Determine the (x, y) coordinate at the center of the cell enclosing the given text.  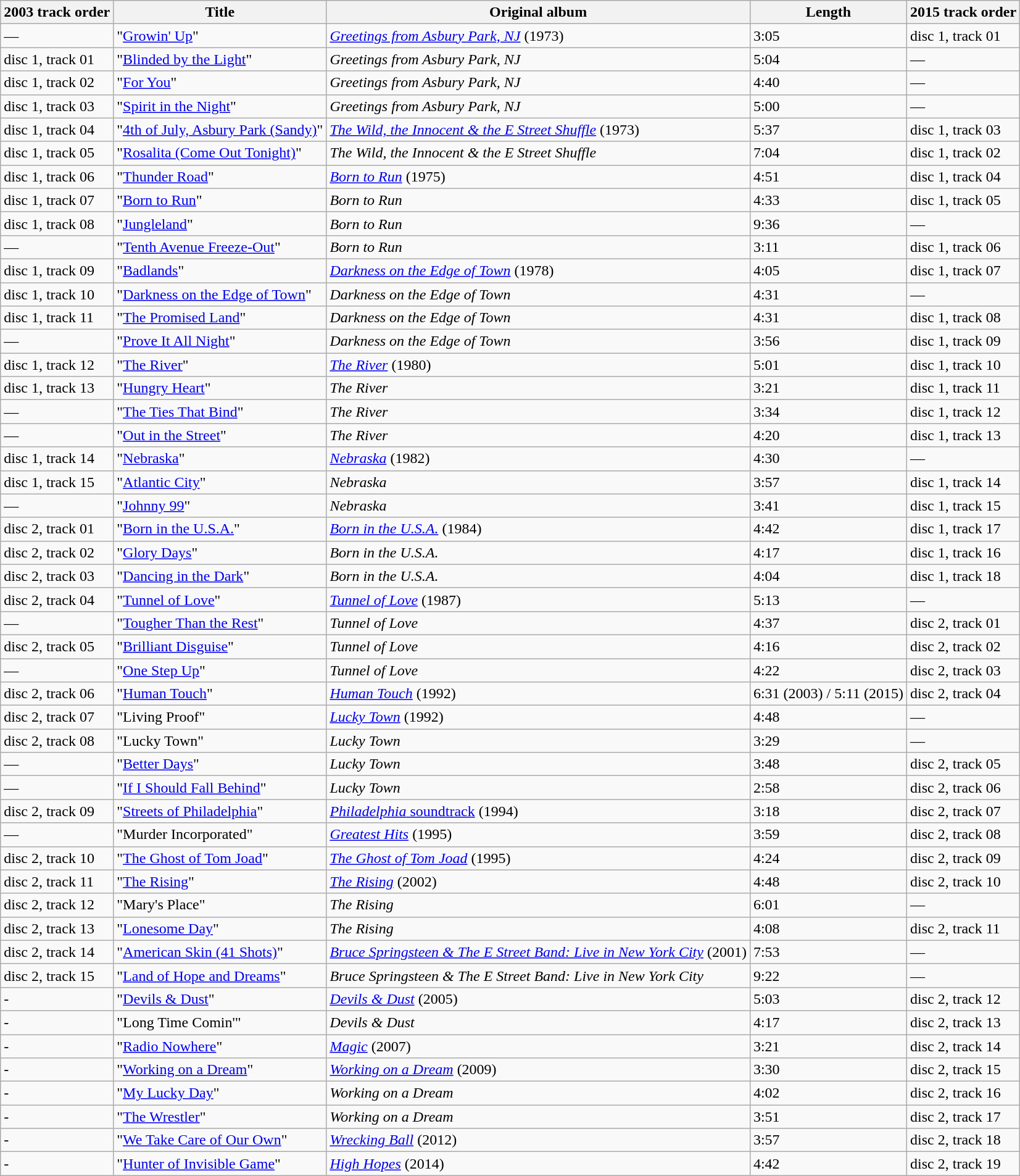
"Murder Incorporated" (220, 835)
6:31 (2003) / 5:11 (2015) (828, 694)
5:01 (828, 365)
"4th of July, Asbury Park (Sandy)" (220, 130)
The Wild, the Innocent & the E Street Shuffle (1973) (538, 130)
"Streets of Philadelphia" (220, 811)
4:37 (828, 623)
"Badlands" (220, 270)
Devils & Dust (2005) (538, 999)
"My Lucky Day" (220, 1093)
Philadelphia soundtrack (1994) (538, 811)
4:20 (828, 435)
4:16 (828, 646)
7:04 (828, 153)
3:05 (828, 36)
High Hopes (2014) (538, 1164)
Magic (2007) (538, 1046)
4:30 (828, 459)
Bruce Springsteen & The E Street Band: Live in New York City (538, 975)
The River (1980) (538, 365)
4:40 (828, 83)
3:48 (828, 764)
4:05 (828, 270)
2:58 (828, 788)
Working on a Dream (2009) (538, 1070)
disc 2, track 18 (964, 1140)
"Working on a Dream" (220, 1070)
"The Rising" (220, 882)
"Mary's Place" (220, 905)
7:53 (828, 952)
6:01 (828, 905)
4:22 (828, 670)
The Rising (2002) (538, 882)
"Atlantic City" (220, 482)
3:56 (828, 341)
"The River" (220, 365)
"Growin' Up" (220, 36)
5:04 (828, 59)
Tunnel of Love (1987) (538, 599)
Bruce Springsteen & The E Street Band: Live in New York City (2001) (538, 952)
The Ghost of Tom Joad (1995) (538, 858)
3:18 (828, 811)
Title (220, 12)
2015 track order (964, 12)
3:11 (828, 247)
5:03 (828, 999)
"Jungleland" (220, 223)
disc 1, track 17 (964, 529)
"We Take Care of Our Own" (220, 1140)
"American Skin (41 Shots)" (220, 952)
Greetings from Asbury Park, NJ (1973) (538, 36)
3:29 (828, 741)
9:36 (828, 223)
Darkness on the Edge of Town (1978) (538, 270)
"Tenth Avenue Freeze-Out" (220, 247)
disc 2, track 16 (964, 1093)
"Lucky Town" (220, 741)
Human Touch (1992) (538, 694)
"One Step Up" (220, 670)
"If I Should Fall Behind" (220, 788)
"Hungry Heart" (220, 388)
"Rosalita (Come Out Tonight)" (220, 153)
"For You" (220, 83)
3:41 (828, 506)
"Glory Days" (220, 553)
Nebraska (1982) (538, 459)
"The Ghost of Tom Joad" (220, 858)
"Hunter of Invisible Game" (220, 1164)
"Born to Run" (220, 200)
"Darkness on the Edge of Town" (220, 294)
disc 1, track 18 (964, 576)
"Dancing in the Dark" (220, 576)
"Brilliant Disguise" (220, 646)
"Devils & Dust" (220, 999)
"Blinded by the Light" (220, 59)
"Long Time Comin'" (220, 1022)
Length (828, 12)
"Land of Hope and Dreams" (220, 975)
3:59 (828, 835)
5:00 (828, 106)
disc 2, track 17 (964, 1117)
Greatest Hits (1995) (538, 835)
"Tunnel of Love" (220, 599)
"Out in the Street" (220, 435)
Lucky Town (1992) (538, 717)
2003 track order (57, 12)
9:22 (828, 975)
3:34 (828, 412)
"Thunder Road" (220, 177)
Devils & Dust (538, 1022)
"The Ties That Bind" (220, 412)
disc 1, track 16 (964, 553)
"The Promised Land" (220, 318)
Born in the U.S.A. (1984) (538, 529)
"Radio Nowhere" (220, 1046)
"Tougher Than the Rest" (220, 623)
3:51 (828, 1117)
4:51 (828, 177)
Born to Run (1975) (538, 177)
"Lonesome Day" (220, 928)
Wrecking Ball (2012) (538, 1140)
5:37 (828, 130)
"The Wrestler" (220, 1117)
"Nebraska" (220, 459)
"Spirit in the Night" (220, 106)
The Wild, the Innocent & the E Street Shuffle (538, 153)
"Better Days" (220, 764)
"Johnny 99" (220, 506)
4:08 (828, 928)
3:30 (828, 1070)
Original album (538, 12)
disc 2, track 19 (964, 1164)
"Born in the U.S.A." (220, 529)
4:02 (828, 1093)
4:04 (828, 576)
4:33 (828, 200)
5:13 (828, 599)
4:24 (828, 858)
"Human Touch" (220, 694)
"Living Proof" (220, 717)
"Prove It All Night" (220, 341)
